From the cell containing the given text, extract its center point as [x, y] coordinate. 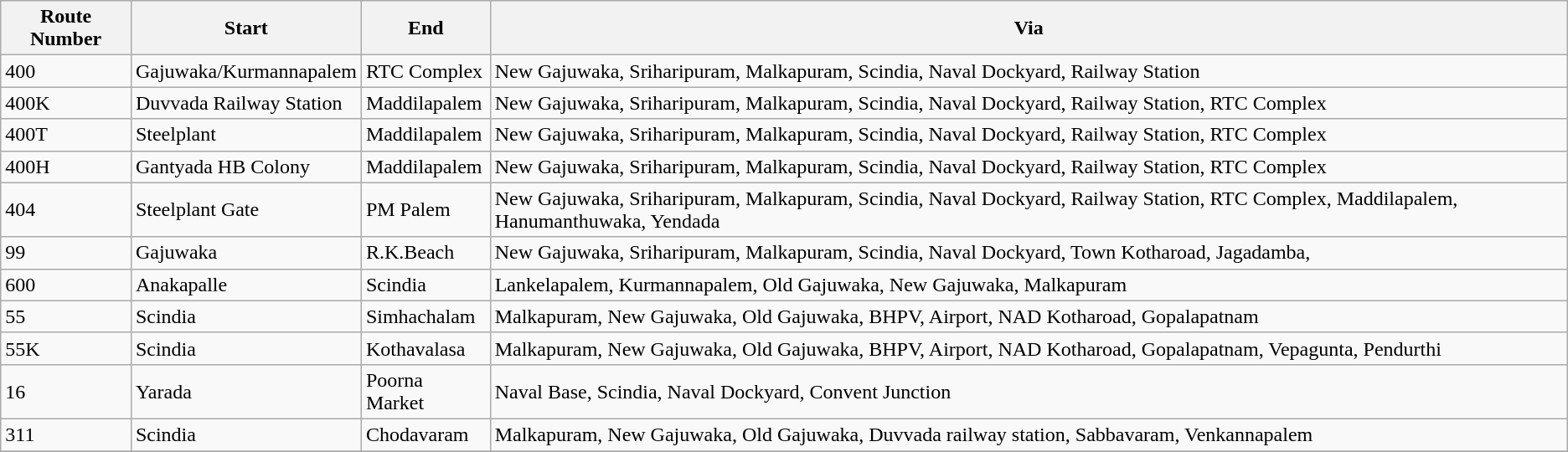
New Gajuwaka, Sriharipuram, Malkapuram, Scindia, Naval Dockyard, Town Kotharoad, Jagadamba, [1029, 253]
Duvvada Railway Station [246, 103]
PM Palem [426, 209]
400 [66, 71]
Malkapuram, New Gajuwaka, Old Gajuwaka, BHPV, Airport, NAD Kotharoad, Gopalapatnam [1029, 316]
R.K.Beach [426, 253]
Malkapuram, New Gajuwaka, Old Gajuwaka, BHPV, Airport, NAD Kotharoad, Gopalapatnam, Vepagunta, Pendurthi [1029, 348]
400T [66, 135]
Kothavalasa [426, 348]
Gajuwaka [246, 253]
RTC Complex [426, 71]
55K [66, 348]
400H [66, 167]
404 [66, 209]
600 [66, 285]
Chodavaram [426, 434]
99 [66, 253]
Steelplant [246, 135]
Naval Base, Scindia, Naval Dockyard, Convent Junction [1029, 392]
Malkapuram, New Gajuwaka, Old Gajuwaka, Duvvada railway station, Sabbavaram, Venkannapalem [1029, 434]
Gantyada HB Colony [246, 167]
End [426, 28]
Route Number [66, 28]
Poorna Market [426, 392]
Steelplant Gate [246, 209]
Yarada [246, 392]
Anakapalle [246, 285]
Lankelapalem, Kurmannapalem, Old Gajuwaka, New Gajuwaka, Malkapuram [1029, 285]
New Gajuwaka, Sriharipuram, Malkapuram, Scindia, Naval Dockyard, Railway Station [1029, 71]
400K [66, 103]
New Gajuwaka, Sriharipuram, Malkapuram, Scindia, Naval Dockyard, Railway Station, RTC Complex, Maddilapalem, Hanumanthuwaka, Yendada [1029, 209]
Start [246, 28]
16 [66, 392]
55 [66, 316]
311 [66, 434]
Gajuwaka/Kurmannapalem [246, 71]
Via [1029, 28]
Simhachalam [426, 316]
